Scan for the cell matching the given text and deliver its (x, y) coordinate at center. 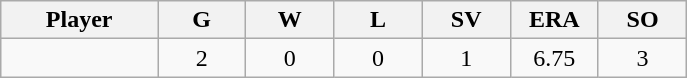
SV (466, 20)
3 (642, 58)
W (290, 20)
1 (466, 58)
L (378, 20)
Player (80, 20)
G (202, 20)
6.75 (554, 58)
2 (202, 58)
SO (642, 20)
ERA (554, 20)
